Return [x, y] of the center of cell containing provided text 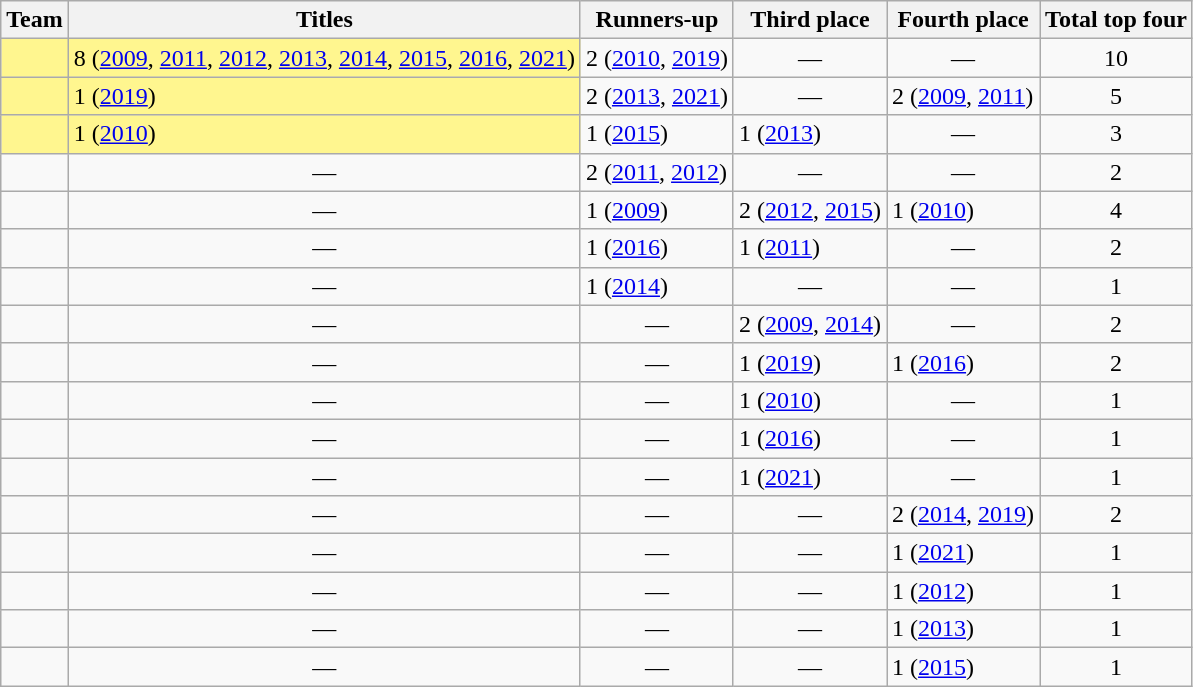
3 [1116, 134]
Total top four [1116, 20]
1 (2012) [964, 591]
Team [35, 20]
2 (2012, 2015) [810, 210]
10 [1116, 58]
1 (2014) [656, 286]
Titles [324, 20]
Runners-up [656, 20]
5 [1116, 96]
1 (2009) [656, 210]
1 (2011) [810, 248]
2 (2011, 2012) [656, 172]
Fourth place [964, 20]
8 (2009, 2011, 2012, 2013, 2014, 2015, 2016, 2021) [324, 58]
Third place [810, 20]
2 (2013, 2021) [656, 96]
4 [1116, 210]
2 (2014, 2019) [964, 515]
2 (2010, 2019) [656, 58]
2 (2009, 2011) [964, 96]
2 (2009, 2014) [810, 324]
